Capture the cell that displays the provided text and extract its (x, y) central coordinate. 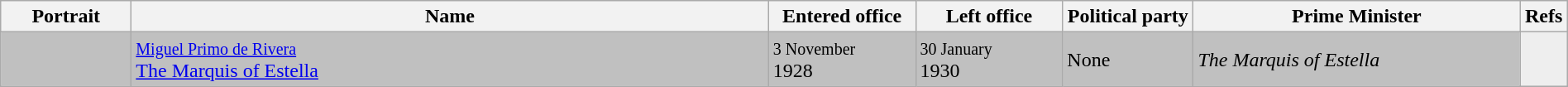
30 January1930 (989, 60)
Name (450, 17)
Left office (989, 17)
Political party (1128, 17)
None (1128, 60)
Refs (1543, 17)
3 November1928 (842, 60)
The Marquis of Estella (1356, 60)
Prime Minister (1356, 17)
Portrait (66, 17)
Miguel Primo de RiveraThe Marquis of Estella (450, 60)
Entered office (842, 17)
